Return (X, Y) of the center of cell containing provided text 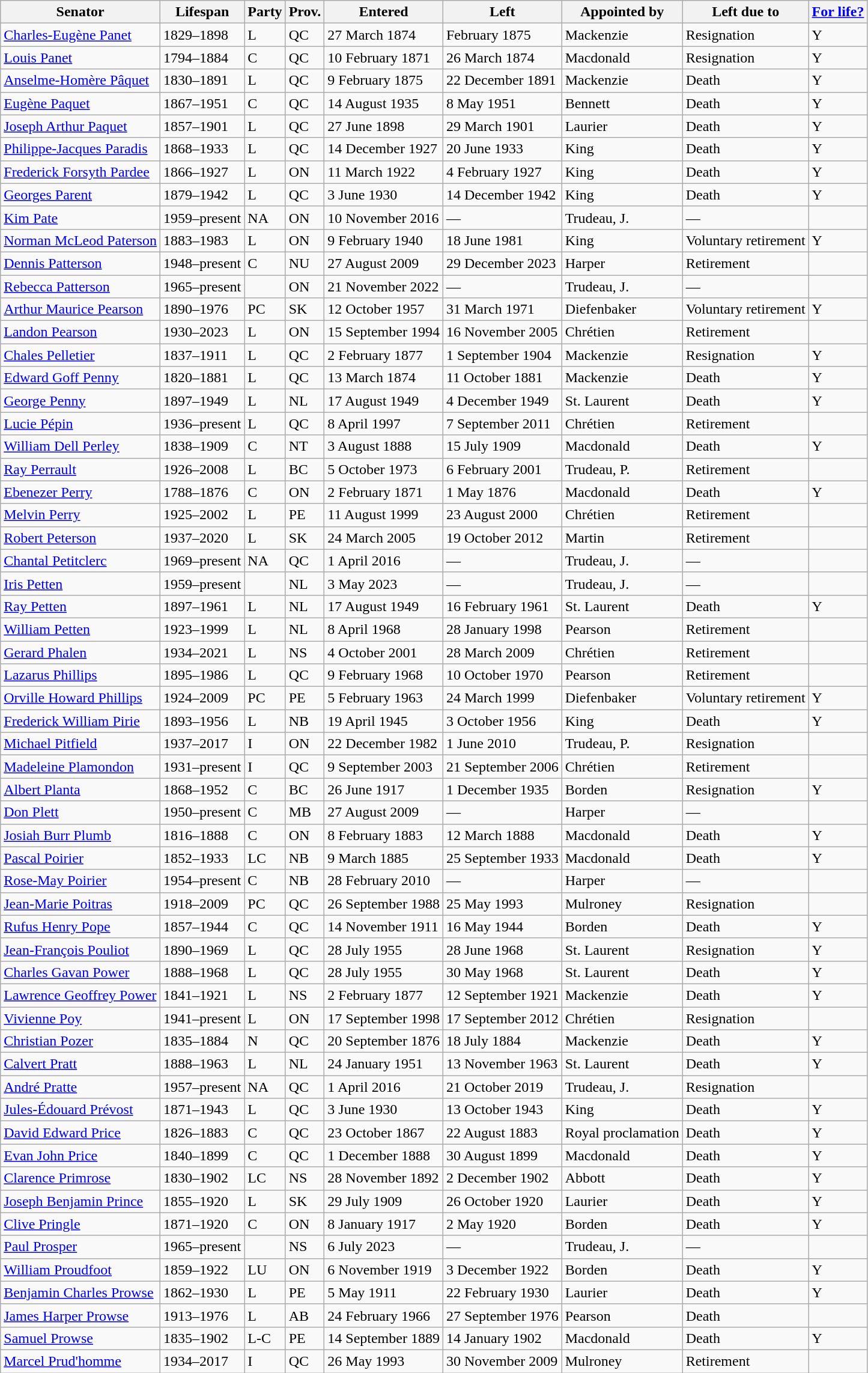
12 September 1921 (502, 995)
14 January 1902 (502, 1338)
William Proudfoot (80, 1270)
18 July 1884 (502, 1041)
29 July 1909 (384, 1201)
2 February 1871 (384, 492)
14 August 1935 (384, 103)
20 September 1876 (384, 1041)
22 December 1982 (384, 744)
Clive Pringle (80, 1224)
Arthur Maurice Pearson (80, 309)
1926–2008 (202, 469)
8 April 1997 (384, 424)
1879–1942 (202, 195)
Christian Pozer (80, 1041)
8 May 1951 (502, 103)
1859–1922 (202, 1270)
8 January 1917 (384, 1224)
18 June 1981 (502, 240)
20 June 1933 (502, 149)
Calvert Pratt (80, 1064)
23 August 2000 (502, 515)
1930–2023 (202, 332)
Joseph Arthur Paquet (80, 126)
1841–1921 (202, 995)
28 January 1998 (502, 629)
25 September 1933 (502, 858)
1936–present (202, 424)
Jules-Édouard Prévost (80, 1110)
26 May 1993 (384, 1361)
Clarence Primrose (80, 1178)
1 May 1876 (502, 492)
1820–1881 (202, 378)
1897–1949 (202, 401)
1857–1944 (202, 927)
2 May 1920 (502, 1224)
William Dell Perley (80, 446)
15 September 1994 (384, 332)
James Harper Prowse (80, 1315)
28 February 2010 (384, 881)
Michael Pitfield (80, 744)
4 February 1927 (502, 172)
14 September 1889 (384, 1338)
24 January 1951 (384, 1064)
1934–2021 (202, 652)
7 September 2011 (502, 424)
1957–present (202, 1087)
1954–present (202, 881)
Rebecca Patterson (80, 287)
22 December 1891 (502, 81)
19 April 1945 (384, 721)
16 November 2005 (502, 332)
15 July 1909 (502, 446)
16 February 1961 (502, 606)
George Penny (80, 401)
27 September 1976 (502, 1315)
Jean-François Pouliot (80, 949)
LU (265, 1270)
Dennis Patterson (80, 263)
Paul Prosper (80, 1247)
31 March 1971 (502, 309)
12 March 1888 (502, 835)
1950–present (202, 812)
Josiah Burr Plumb (80, 835)
Lazarus Phillips (80, 675)
1855–1920 (202, 1201)
Rose-May Poirier (80, 881)
1868–1952 (202, 790)
1830–1902 (202, 1178)
1934–2017 (202, 1361)
Appointed by (622, 12)
NT (305, 446)
Chales Pelletier (80, 355)
5 May 1911 (384, 1292)
11 October 1881 (502, 378)
1794–1884 (202, 58)
11 August 1999 (384, 515)
1937–2017 (202, 744)
6 July 2023 (384, 1247)
Vivienne Poy (80, 1018)
28 June 1968 (502, 949)
4 October 2001 (384, 652)
2 December 1902 (502, 1178)
Lucie Pépin (80, 424)
26 March 1874 (502, 58)
Louis Panet (80, 58)
1862–1930 (202, 1292)
17 September 1998 (384, 1018)
30 May 1968 (502, 972)
1 December 1888 (384, 1155)
1969–present (202, 561)
Abbott (622, 1178)
1871–1920 (202, 1224)
Frederick Forsyth Pardee (80, 172)
Edward Goff Penny (80, 378)
Don Plett (80, 812)
1888–1963 (202, 1064)
1871–1943 (202, 1110)
Kim Pate (80, 218)
1924–2009 (202, 698)
1857–1901 (202, 126)
1816–1888 (202, 835)
Robert Peterson (80, 538)
Samuel Prowse (80, 1338)
14 December 1942 (502, 195)
Gerard Phalen (80, 652)
28 November 1892 (384, 1178)
Party (265, 12)
1830–1891 (202, 81)
24 March 2005 (384, 538)
14 December 1927 (384, 149)
Madeleine Plamondon (80, 767)
1788–1876 (202, 492)
24 March 1999 (502, 698)
1923–1999 (202, 629)
9 March 1885 (384, 858)
Left due to (745, 12)
12 October 1957 (384, 309)
Left (502, 12)
17 September 2012 (502, 1018)
1913–1976 (202, 1315)
William Petten (80, 629)
Marcel Prud'homme (80, 1361)
1925–2002 (202, 515)
1829–1898 (202, 35)
Entered (384, 12)
Prov. (305, 12)
26 October 1920 (502, 1201)
26 June 1917 (384, 790)
1838–1909 (202, 446)
13 March 1874 (384, 378)
9 February 1875 (384, 81)
Rufus Henry Pope (80, 927)
19 October 2012 (502, 538)
8 April 1968 (384, 629)
Ray Petten (80, 606)
Albert Planta (80, 790)
Melvin Perry (80, 515)
1918–2009 (202, 904)
1897–1961 (202, 606)
30 November 2009 (502, 1361)
Landon Pearson (80, 332)
AB (305, 1315)
24 February 1966 (384, 1315)
1937–2020 (202, 538)
22 February 1930 (502, 1292)
February 1875 (502, 35)
Iris Petten (80, 583)
David Edward Price (80, 1133)
L-C (265, 1338)
3 May 2023 (384, 583)
3 August 1888 (384, 446)
Charles-Eugène Panet (80, 35)
Benjamin Charles Prowse (80, 1292)
1948–present (202, 263)
N (265, 1041)
Ebenezer Perry (80, 492)
1866–1927 (202, 172)
10 October 1970 (502, 675)
21 November 2022 (384, 287)
Senator (80, 12)
3 December 1922 (502, 1270)
6 February 2001 (502, 469)
13 November 1963 (502, 1064)
1 June 2010 (502, 744)
Charles Gavan Power (80, 972)
1 September 1904 (502, 355)
25 May 1993 (502, 904)
1883–1983 (202, 240)
Pascal Poirier (80, 858)
11 March 1922 (384, 172)
NU (305, 263)
André Pratte (80, 1087)
10 February 1871 (384, 58)
Eugène Paquet (80, 103)
Philippe-Jacques Paradis (80, 149)
Jean-Marie Poitras (80, 904)
1852–1933 (202, 858)
30 August 1899 (502, 1155)
8 February 1883 (384, 835)
13 October 1943 (502, 1110)
For life? (838, 12)
22 August 1883 (502, 1133)
9 February 1940 (384, 240)
Chantal Petitclerc (80, 561)
1835–1902 (202, 1338)
9 September 2003 (384, 767)
28 March 2009 (502, 652)
23 October 1867 (384, 1133)
MB (305, 812)
Norman McLeod Paterson (80, 240)
1826–1883 (202, 1133)
1941–present (202, 1018)
1895–1986 (202, 675)
1890–1969 (202, 949)
Anselme-Homère Pâquet (80, 81)
1835–1884 (202, 1041)
9 February 1968 (384, 675)
16 May 1944 (502, 927)
1867–1951 (202, 103)
5 February 1963 (384, 698)
1868–1933 (202, 149)
1890–1976 (202, 309)
Lawrence Geoffrey Power (80, 995)
Martin (622, 538)
14 November 1911 (384, 927)
1840–1899 (202, 1155)
4 December 1949 (502, 401)
1893–1956 (202, 721)
5 October 1973 (384, 469)
1931–present (202, 767)
Evan John Price (80, 1155)
10 November 2016 (384, 218)
Orville Howard Phillips (80, 698)
21 October 2019 (502, 1087)
29 December 2023 (502, 263)
Royal proclamation (622, 1133)
27 June 1898 (384, 126)
Lifespan (202, 12)
29 March 1901 (502, 126)
21 September 2006 (502, 767)
26 September 1988 (384, 904)
Frederick William Pirie (80, 721)
6 November 1919 (384, 1270)
Bennett (622, 103)
1 December 1935 (502, 790)
1888–1968 (202, 972)
3 October 1956 (502, 721)
1837–1911 (202, 355)
Joseph Benjamin Prince (80, 1201)
Ray Perrault (80, 469)
27 March 1874 (384, 35)
Georges Parent (80, 195)
